Output the (x, y) coordinate of the center of the cell containing the given text.  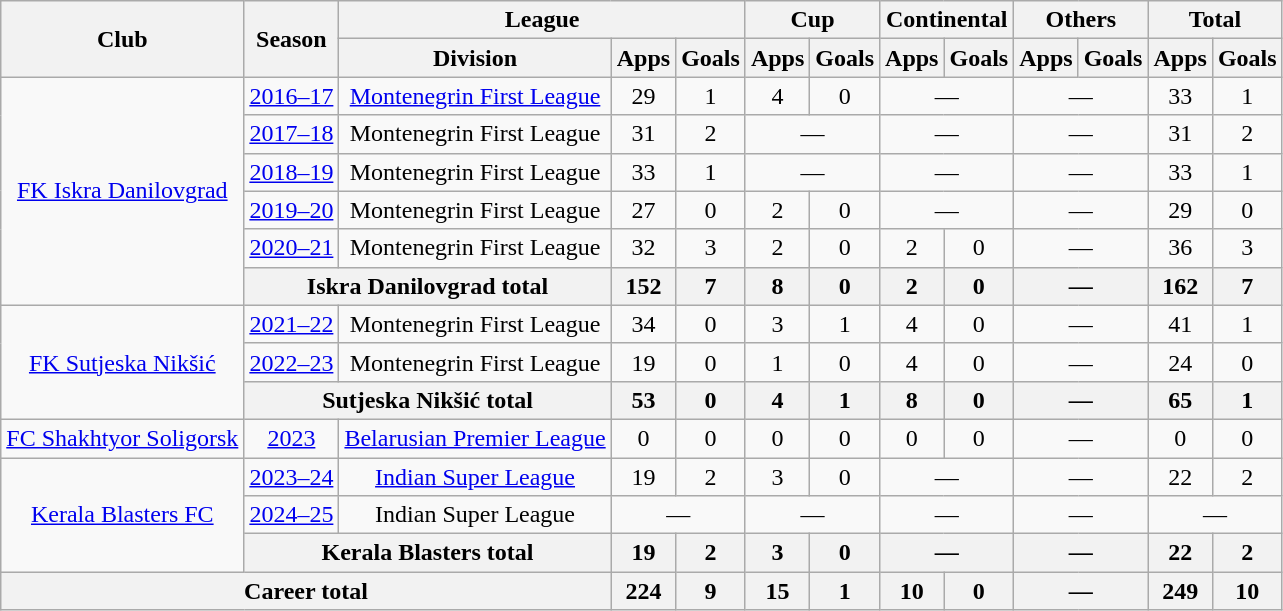
2016–17 (292, 96)
Career total (306, 591)
2023–24 (292, 477)
FK Iskra Danilovgrad (122, 191)
9 (711, 591)
24 (1180, 362)
36 (1180, 248)
32 (643, 248)
2018–19 (292, 172)
2020–21 (292, 248)
152 (643, 286)
Division (475, 58)
Total (1215, 20)
2023 (292, 438)
FC Shakhtyor Soligorsk (122, 438)
Cup (812, 20)
Sutjeska Nikšić total (428, 400)
2024–25 (292, 515)
2021–22 (292, 324)
34 (643, 324)
53 (643, 400)
Kerala Blasters FC (122, 515)
Iskra Danilovgrad total (428, 286)
65 (1180, 400)
Club (122, 39)
2017–18 (292, 134)
2019–20 (292, 210)
Season (292, 39)
224 (643, 591)
League (542, 20)
162 (1180, 286)
2022–23 (292, 362)
249 (1180, 591)
15 (777, 591)
Belarusian Premier League (475, 438)
FK Sutjeska Nikšić (122, 362)
27 (643, 210)
41 (1180, 324)
Others (1081, 20)
Continental (947, 20)
Kerala Blasters total (428, 553)
